Pinpoint the cell where the given text exists, returning its (X, Y) midpoint coordinate. 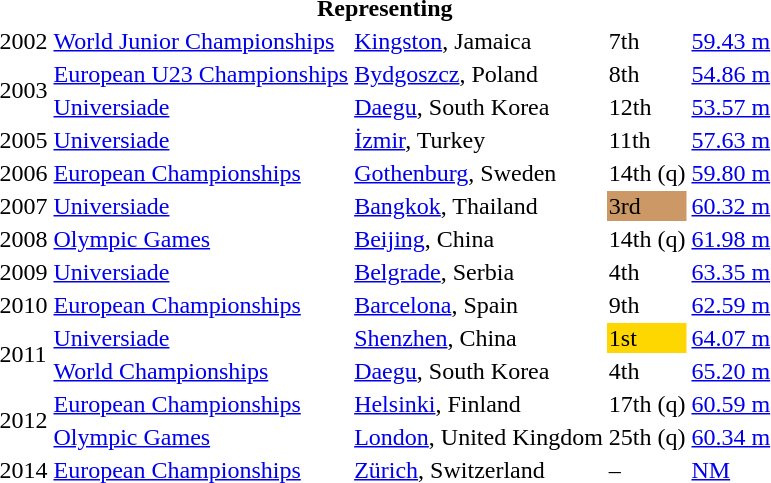
İzmir, Turkey (479, 140)
9th (647, 305)
7th (647, 41)
11th (647, 140)
Shenzhen, China (479, 338)
World Championships (201, 371)
European U23 Championships (201, 74)
Beijing, China (479, 239)
Bydgoszcz, Poland (479, 74)
Helsinki, Finland (479, 404)
12th (647, 107)
8th (647, 74)
Barcelona, Spain (479, 305)
Bangkok, Thailand (479, 206)
17th (q) (647, 404)
London, United Kingdom (479, 437)
25th (q) (647, 437)
Belgrade, Serbia (479, 272)
World Junior Championships (201, 41)
Kingston, Jamaica (479, 41)
3rd (647, 206)
Gothenburg, Sweden (479, 173)
1st (647, 338)
